For the text-containing cell, return its midpoint in [X, Y] coordinate format. 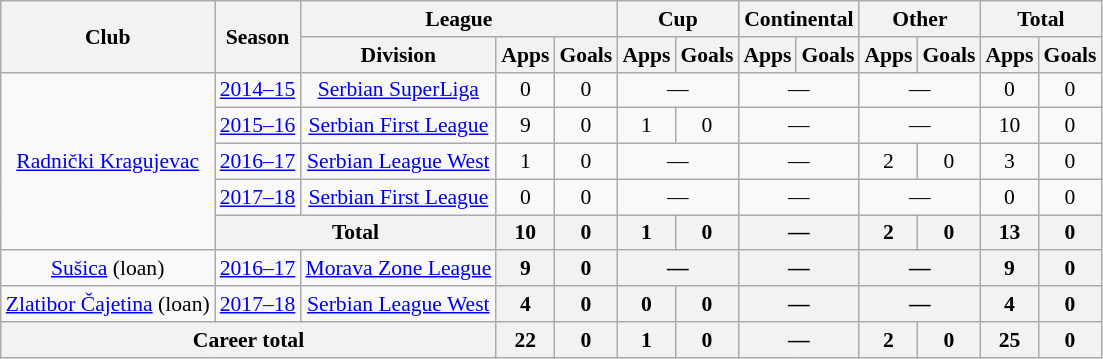
25 [1009, 340]
22 [525, 340]
13 [1009, 233]
Morava Zone League [398, 269]
Zlatibor Čajetina (loan) [108, 304]
Club [108, 36]
2014–15 [258, 90]
Radnički Kragujevac [108, 161]
Serbian SuperLiga [398, 90]
Season [258, 36]
2015–16 [258, 126]
Other [920, 19]
3 [1009, 162]
League [458, 19]
Continental [798, 19]
Career total [249, 340]
Sušica (loan) [108, 269]
Cup [678, 19]
Division [398, 55]
